Pinpoint the cell where the given text exists, returning its (X, Y) midpoint coordinate. 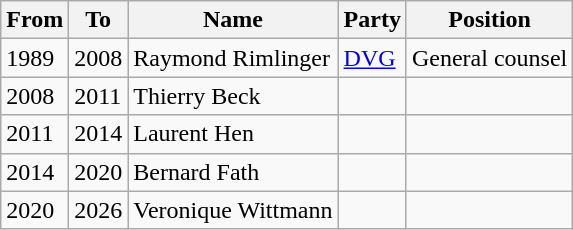
Bernard Fath (233, 172)
Position (489, 20)
1989 (35, 58)
DVG (372, 58)
From (35, 20)
Party (372, 20)
To (98, 20)
Raymond Rimlinger (233, 58)
Laurent Hen (233, 134)
Name (233, 20)
Veronique Wittmann (233, 210)
2026 (98, 210)
General counsel (489, 58)
Thierry Beck (233, 96)
